Pinpoint the cell where the given text exists, returning its [x, y] midpoint coordinate. 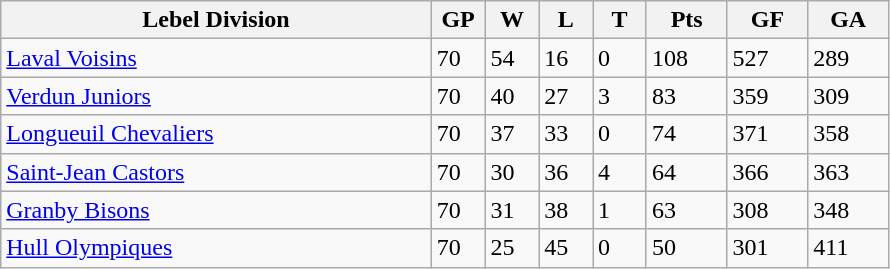
30 [512, 172]
64 [686, 172]
GF [768, 20]
309 [848, 96]
GA [848, 20]
83 [686, 96]
36 [566, 172]
45 [566, 248]
74 [686, 134]
25 [512, 248]
371 [768, 134]
GP [458, 20]
411 [848, 248]
4 [620, 172]
527 [768, 58]
Granby Bisons [216, 210]
308 [768, 210]
Laval Voisins [216, 58]
348 [848, 210]
Hull Olympiques [216, 248]
301 [768, 248]
363 [848, 172]
40 [512, 96]
50 [686, 248]
L [566, 20]
31 [512, 210]
366 [768, 172]
37 [512, 134]
W [512, 20]
1 [620, 210]
Lebel Division [216, 20]
16 [566, 58]
33 [566, 134]
289 [848, 58]
Pts [686, 20]
358 [848, 134]
108 [686, 58]
Verdun Juniors [216, 96]
T [620, 20]
Longueuil Chevaliers [216, 134]
359 [768, 96]
3 [620, 96]
54 [512, 58]
63 [686, 210]
Saint-Jean Castors [216, 172]
27 [566, 96]
38 [566, 210]
